Scan for the cell matching the given text and deliver its (x, y) coordinate at center. 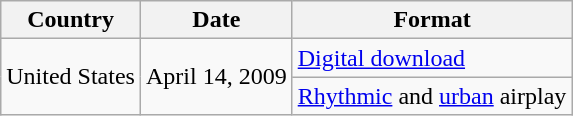
Country (71, 20)
Digital download (432, 58)
Date (216, 20)
April 14, 2009 (216, 77)
United States (71, 77)
Rhythmic and urban airplay (432, 96)
Format (432, 20)
